Return [x, y] of the center of cell containing provided text 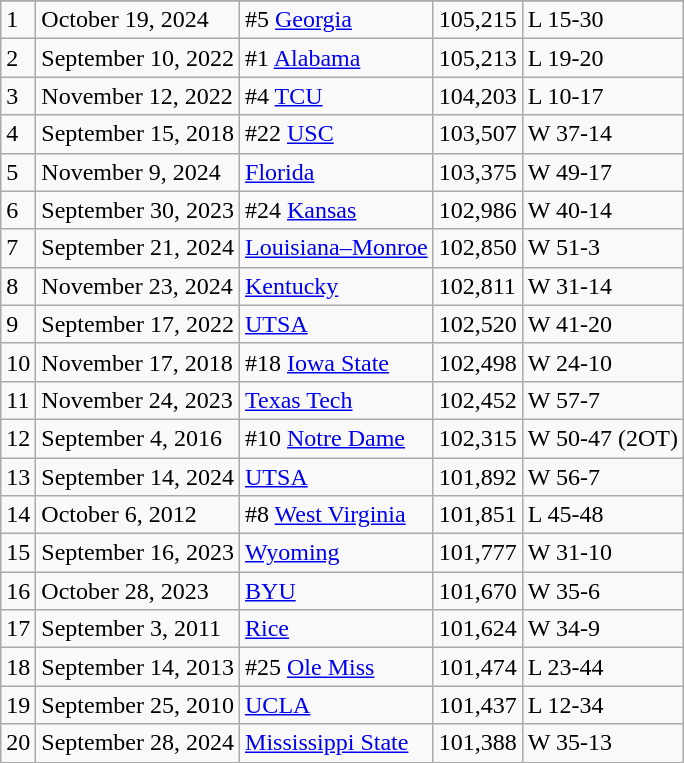
4 [18, 134]
November 24, 2023 [138, 400]
15 [18, 553]
#1 Alabama [337, 58]
L 12-34 [602, 705]
#24 Kansas [337, 210]
13 [18, 477]
September 14, 2024 [138, 477]
103,375 [478, 172]
#18 Iowa State [337, 362]
10 [18, 362]
November 12, 2022 [138, 96]
W 34-9 [602, 629]
September 25, 2010 [138, 705]
102,498 [478, 362]
14 [18, 515]
102,850 [478, 248]
September 3, 2011 [138, 629]
W 37-14 [602, 134]
1 [18, 20]
September 16, 2023 [138, 553]
102,315 [478, 438]
W 50-47 (2OT) [602, 438]
Louisiana–Monroe [337, 248]
W 56-7 [602, 477]
19 [18, 705]
5 [18, 172]
20 [18, 743]
W 24-10 [602, 362]
L 45-48 [602, 515]
W 41-20 [602, 324]
W 51-3 [602, 248]
L 19-20 [602, 58]
Kentucky [337, 286]
Rice [337, 629]
September 21, 2024 [138, 248]
101,777 [478, 553]
#5 Georgia [337, 20]
18 [18, 667]
16 [18, 591]
UCLA [337, 705]
October 19, 2024 [138, 20]
September 17, 2022 [138, 324]
BYU [337, 591]
October 28, 2023 [138, 591]
#25 Ole Miss [337, 667]
101,624 [478, 629]
Texas Tech [337, 400]
L 10-17 [602, 96]
7 [18, 248]
101,474 [478, 667]
6 [18, 210]
W 49-17 [602, 172]
September 30, 2023 [138, 210]
104,203 [478, 96]
102,986 [478, 210]
101,437 [478, 705]
W 57-7 [602, 400]
W 40-14 [602, 210]
October 6, 2012 [138, 515]
101,388 [478, 743]
#4 TCU [337, 96]
September 15, 2018 [138, 134]
#8 West Virginia [337, 515]
101,670 [478, 591]
W 31-10 [602, 553]
#10 Notre Dame [337, 438]
September 4, 2016 [138, 438]
September 14, 2013 [138, 667]
105,213 [478, 58]
8 [18, 286]
101,851 [478, 515]
17 [18, 629]
Florida [337, 172]
September 28, 2024 [138, 743]
103,507 [478, 134]
W 31-14 [602, 286]
2 [18, 58]
101,892 [478, 477]
11 [18, 400]
3 [18, 96]
November 17, 2018 [138, 362]
November 9, 2024 [138, 172]
L 15-30 [602, 20]
102,520 [478, 324]
102,811 [478, 286]
105,215 [478, 20]
9 [18, 324]
W 35-13 [602, 743]
Mississippi State [337, 743]
12 [18, 438]
Wyoming [337, 553]
L 23-44 [602, 667]
#22 USC [337, 134]
November 23, 2024 [138, 286]
September 10, 2022 [138, 58]
W 35-6 [602, 591]
102,452 [478, 400]
